Find where the given text appears and provide that cell's center as [x, y] coordinate. 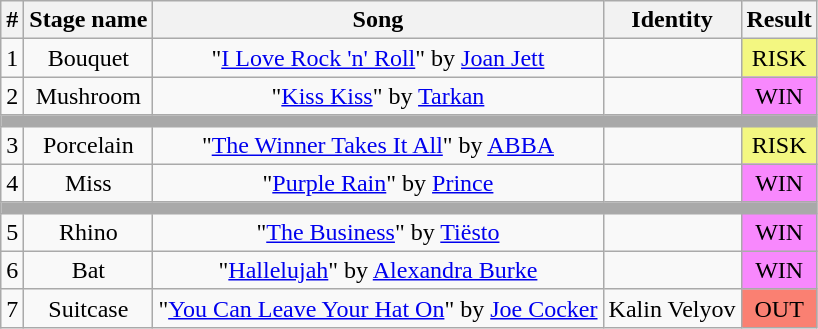
Mushroom [88, 96]
Identity [672, 20]
Song [378, 20]
Rhino [88, 232]
"Hallelujah" by Alexandra Burke [378, 270]
"The Winner Takes It All" by ABBA [378, 145]
# [12, 20]
Suitcase [88, 308]
4 [12, 183]
Miss [88, 183]
Result [779, 20]
"You Can Leave Your Hat On" by Joe Cocker [378, 308]
Bat [88, 270]
5 [12, 232]
"The Business" by Tiësto [378, 232]
"Purple Rain" by Prince [378, 183]
1 [12, 58]
7 [12, 308]
"I Love Rock 'n' Roll" by Joan Jett [378, 58]
Stage name [88, 20]
Bouquet [88, 58]
OUT [779, 308]
Kalin Velyov [672, 308]
Porcelain [88, 145]
2 [12, 96]
"Kiss Kiss" by Tarkan [378, 96]
6 [12, 270]
3 [12, 145]
